Pinpoint the cell where the given text exists, returning its (x, y) midpoint coordinate. 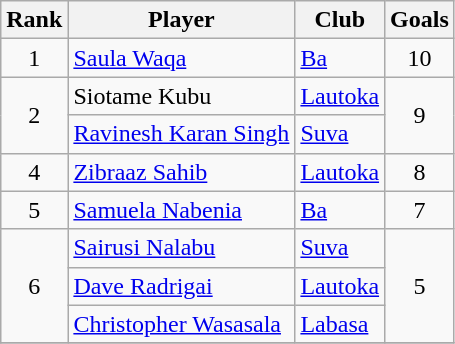
6 (34, 286)
Zibraaz Sahib (182, 172)
9 (420, 115)
8 (420, 172)
Ravinesh Karan Singh (182, 134)
Goals (420, 20)
Club (340, 20)
Dave Radrigai (182, 286)
2 (34, 115)
Rank (34, 20)
Saula Waqa (182, 58)
Christopher Wasasala (182, 324)
Labasa (340, 324)
Siotame Kubu (182, 96)
7 (420, 210)
4 (34, 172)
10 (420, 58)
1 (34, 58)
Sairusi Nalabu (182, 248)
Samuela Nabenia (182, 210)
Player (182, 20)
